Return the [X, Y] coordinate for the center point of the cell that contains the specified text.  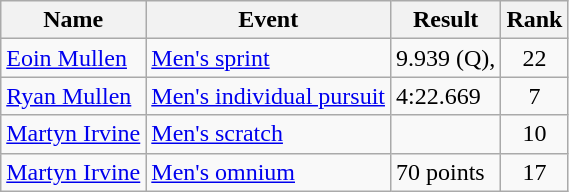
22 [534, 58]
Event [268, 20]
Men's sprint [268, 58]
Rank [534, 20]
7 [534, 96]
Men's scratch [268, 134]
9.939 (Q), [445, 58]
Eoin Mullen [74, 58]
Result [445, 20]
Ryan Mullen [74, 96]
Men's individual pursuit [268, 96]
Name [74, 20]
70 points [445, 172]
10 [534, 134]
Men's omnium [268, 172]
4:22.669 [445, 96]
17 [534, 172]
